Capture the cell that displays the provided text and extract its [x, y] central coordinate. 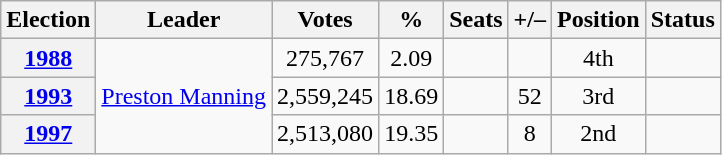
2,559,245 [326, 96]
Election [48, 20]
2nd [598, 134]
1997 [48, 134]
Votes [326, 20]
2,513,080 [326, 134]
Seats [476, 20]
1993 [48, 96]
3rd [598, 96]
1988 [48, 58]
18.69 [412, 96]
Status [682, 20]
19.35 [412, 134]
2.09 [412, 58]
52 [530, 96]
Leader [184, 20]
8 [530, 134]
% [412, 20]
275,767 [326, 58]
Position [598, 20]
Preston Manning [184, 96]
4th [598, 58]
+/– [530, 20]
